Identify which cell holds the provided text, then report its [x, y] central coordinate. 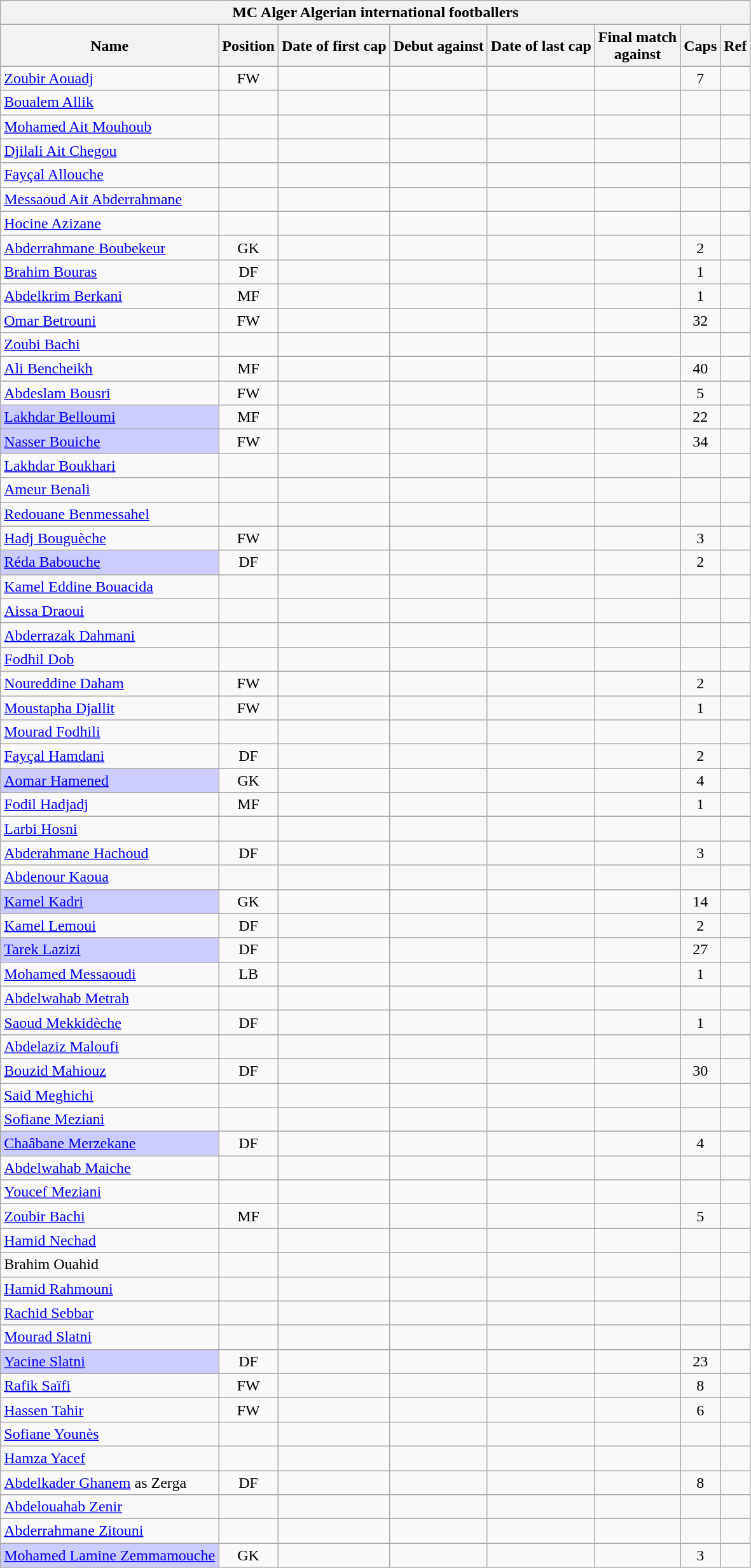
34 [701, 441]
Lakhdar Belloumi [109, 417]
Date of first cap [334, 46]
Hadj Bouguèche [109, 538]
Tarek Lazizi [109, 950]
Hamid Nechad [109, 1240]
Abdelkrim Berkani [109, 296]
Hamza Yacef [109, 1458]
LB [249, 974]
Noureddine Daham [109, 683]
Fodhil Dob [109, 659]
Chaâbane Merzekane [109, 1144]
Djilali Ait Chegou [109, 151]
Messaoud Ait Abderrahmane [109, 199]
Aomar Hamened [109, 781]
Ali Bencheikh [109, 369]
22 [701, 417]
Sofiane Younès [109, 1434]
Moustapha Djallit [109, 708]
Kamel Lemoui [109, 926]
32 [701, 320]
Mourad Fodhili [109, 732]
Abdelaziz Maloufi [109, 1046]
Kamel Eddine Bouacida [109, 586]
Fayçal Allouche [109, 175]
Zoubi Bachi [109, 345]
Larbi Hosni [109, 829]
Final matchagainst [637, 46]
Réda Babouche [109, 562]
Name [109, 46]
27 [701, 950]
Ref [735, 46]
Mohamed Lamine Zemmamouche [109, 1555]
Abderrahmane Boubekeur [109, 247]
14 [701, 901]
Rachid Sebbar [109, 1313]
Hamid Rahmouni [109, 1289]
Lakhdar Boukhari [109, 466]
Mohamed Messaoudi [109, 974]
Fodil Hadjadj [109, 805]
23 [701, 1361]
Hassen Tahir [109, 1410]
Abdelwahab Maiche [109, 1168]
Fayçal Hamdani [109, 756]
Omar Betrouni [109, 320]
Position [249, 46]
Abderahmane Hachoud [109, 853]
Abdenour Kaoua [109, 877]
Abderrazak Dahmani [109, 635]
Said Meghichi [109, 1095]
Sofiane Meziani [109, 1120]
Brahim Ouahid [109, 1265]
Ameur Benali [109, 490]
Zoubir Aouadj [109, 78]
Abdeslam Bousri [109, 393]
Yacine Slatni [109, 1361]
Hocine Azizane [109, 223]
Nasser Bouiche [109, 441]
Zoubir Bachi [109, 1216]
Bouzid Mahiouz [109, 1071]
Youcef Meziani [109, 1192]
Mohamed Ait Mouhoub [109, 127]
Caps [701, 46]
Abdelkader Ghanem as Zerga [109, 1483]
Abderrahmane Zitouni [109, 1531]
Brahim Bouras [109, 272]
Boualem Allik [109, 102]
Aissa Draoui [109, 611]
Mourad Slatni [109, 1337]
30 [701, 1071]
6 [701, 1410]
40 [701, 369]
Date of last cap [541, 46]
Rafik Saïfi [109, 1385]
Redouane Benmessahel [109, 514]
Debut against [439, 46]
Abdelwahab Metrah [109, 998]
Kamel Kadri [109, 901]
7 [701, 78]
MC Alger Algerian international footballers [375, 13]
Abdelouahab Zenir [109, 1507]
Saoud Mekkidèche [109, 1022]
